Determine the (X, Y) coordinate at the center of the cell enclosing the given text.  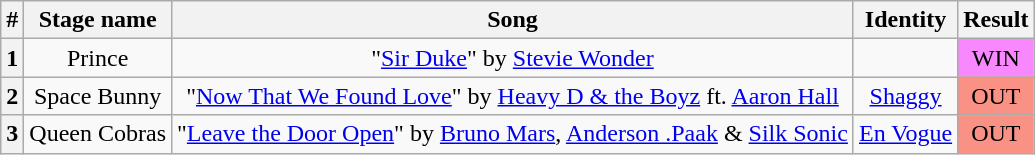
Stage name (98, 20)
"Leave the Door Open" by Bruno Mars, Anderson .Paak & Silk Sonic (513, 134)
3 (12, 134)
En Vogue (905, 134)
2 (12, 96)
Result (996, 20)
WIN (996, 58)
"Now That We Found Love" by Heavy D & the Boyz ft. Aaron Hall (513, 96)
Prince (98, 58)
Queen Cobras (98, 134)
Identity (905, 20)
# (12, 20)
"Sir Duke" by Stevie Wonder (513, 58)
1 (12, 58)
Space Bunny (98, 96)
Song (513, 20)
Shaggy (905, 96)
